Output the (X, Y) coordinate of the center of the cell containing the given text.  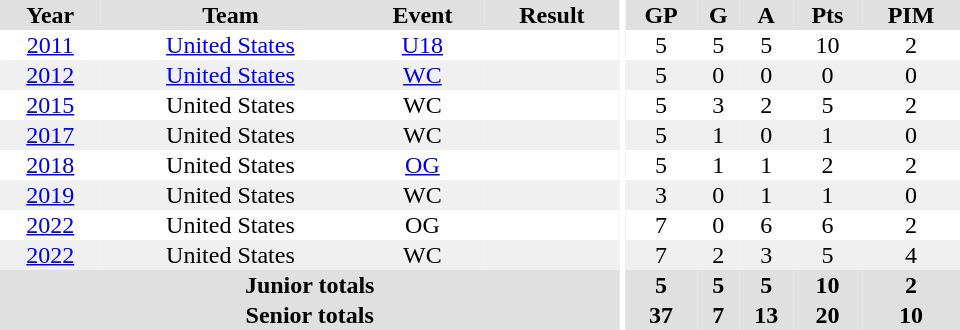
37 (661, 315)
U18 (422, 45)
Junior totals (310, 285)
Pts (828, 15)
20 (828, 315)
13 (766, 315)
G (718, 15)
2018 (50, 165)
Senior totals (310, 315)
Event (422, 15)
PIM (911, 15)
2012 (50, 75)
Year (50, 15)
4 (911, 255)
A (766, 15)
2015 (50, 105)
2019 (50, 195)
GP (661, 15)
2011 (50, 45)
Result (552, 15)
Team (231, 15)
2017 (50, 135)
